Return [x, y] of the center of cell containing provided text 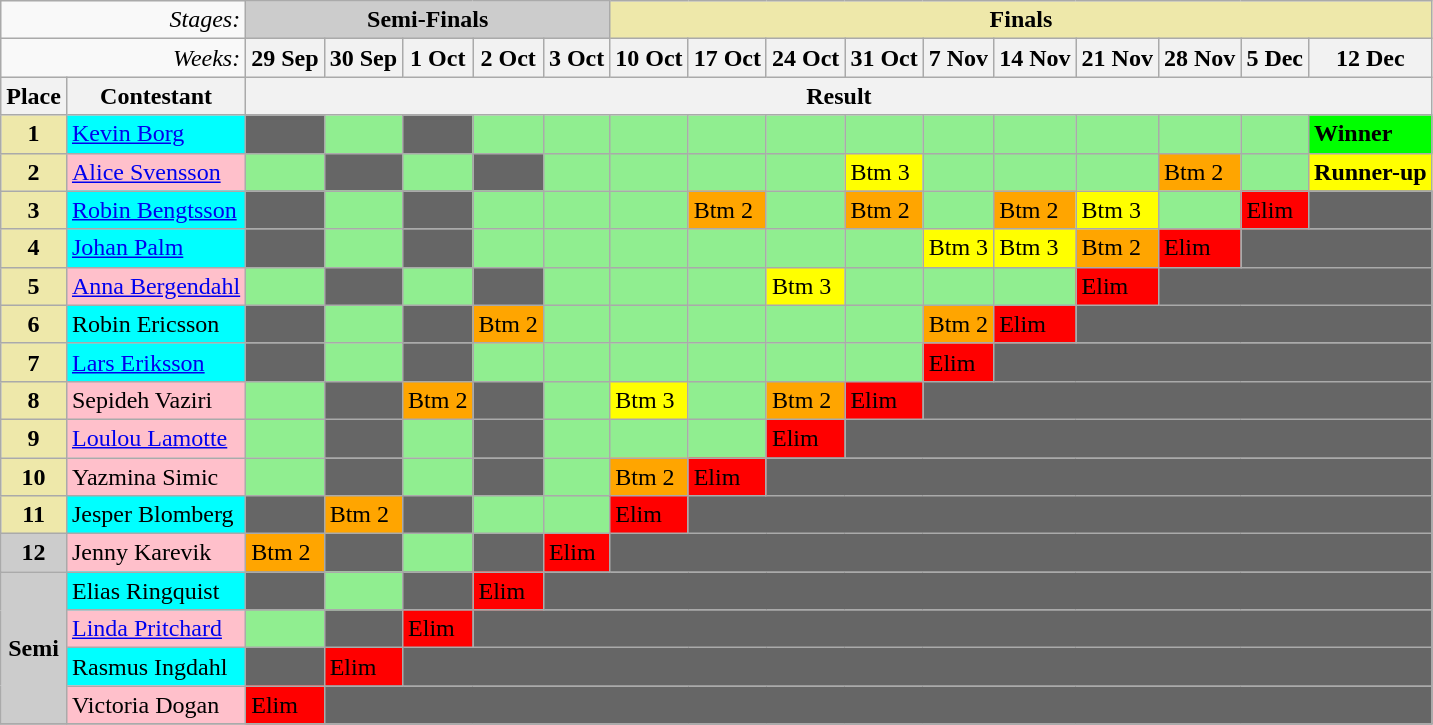
3 [34, 210]
11 [34, 515]
Stages: [124, 20]
Loulou Lamotte [156, 438]
8 [34, 400]
Place [34, 96]
14 Nov [1035, 58]
Robin Bengtsson [156, 210]
29 Sep [285, 58]
30 Sep [363, 58]
Robin Ericsson [156, 324]
Jenny Karevik [156, 553]
Yazmina Simic [156, 477]
Semi-Finals [428, 20]
1 [34, 134]
Johan Palm [156, 248]
21 Nov [1117, 58]
7 [34, 362]
Rasmus Ingdahl [156, 667]
Alice Svensson [156, 172]
7 Nov [958, 58]
28 Nov [1199, 58]
Finals [1021, 20]
6 [34, 324]
5 [34, 286]
12 [34, 553]
Kevin Borg [156, 134]
1 Oct [438, 58]
10 Oct [649, 58]
2 [34, 172]
24 Oct [805, 58]
Lars Eriksson [156, 362]
Weeks: [124, 58]
Linda Pritchard [156, 629]
Result [839, 96]
Elias Ringquist [156, 591]
Jesper Blomberg [156, 515]
Winner [1371, 134]
Semi [34, 648]
9 [34, 438]
2 Oct [508, 58]
Sepideh Vaziri [156, 400]
10 [34, 477]
Contestant [156, 96]
3 Oct [576, 58]
Anna Bergendahl [156, 286]
Victoria Dogan [156, 705]
Runner-up [1371, 172]
12 Dec [1371, 58]
4 [34, 248]
17 Oct [727, 58]
31 Oct [884, 58]
5 Dec [1275, 58]
